Search for the cell housing the specified text and yield its [x, y] center coordinate. 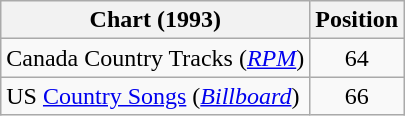
Position [357, 20]
Chart (1993) [156, 20]
US Country Songs (Billboard) [156, 96]
Canada Country Tracks (RPM) [156, 58]
64 [357, 58]
66 [357, 96]
